Extract the (x, y) coordinate from the center of the cell holding the provided text.  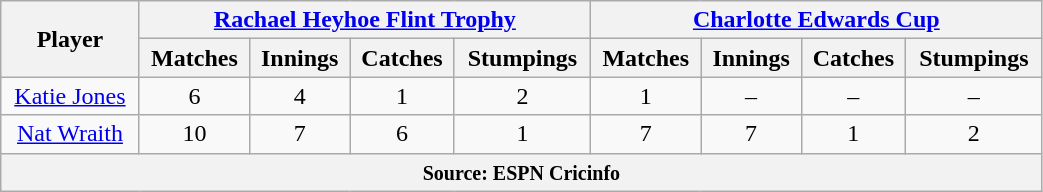
Nat Wraith (70, 134)
Player (70, 39)
10 (194, 134)
Katie Jones (70, 96)
Rachael Heyhoe Flint Trophy (364, 20)
Source: ESPN Cricinfo (522, 172)
4 (300, 96)
Charlotte Edwards Cup (817, 20)
